Identify which cell holds the provided text, then report its [x, y] central coordinate. 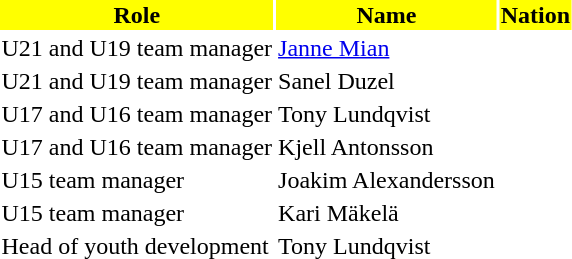
Role [137, 15]
Sanel Duzel [387, 81]
Nation [535, 15]
Janne Mian [387, 48]
Name [387, 15]
Joakim Alexandersson [387, 180]
Kjell Antonsson [387, 147]
Kari Mäkelä [387, 213]
Tony Lundqvist [387, 114]
